Scan for the cell matching the given text and deliver its (X, Y) coordinate at center. 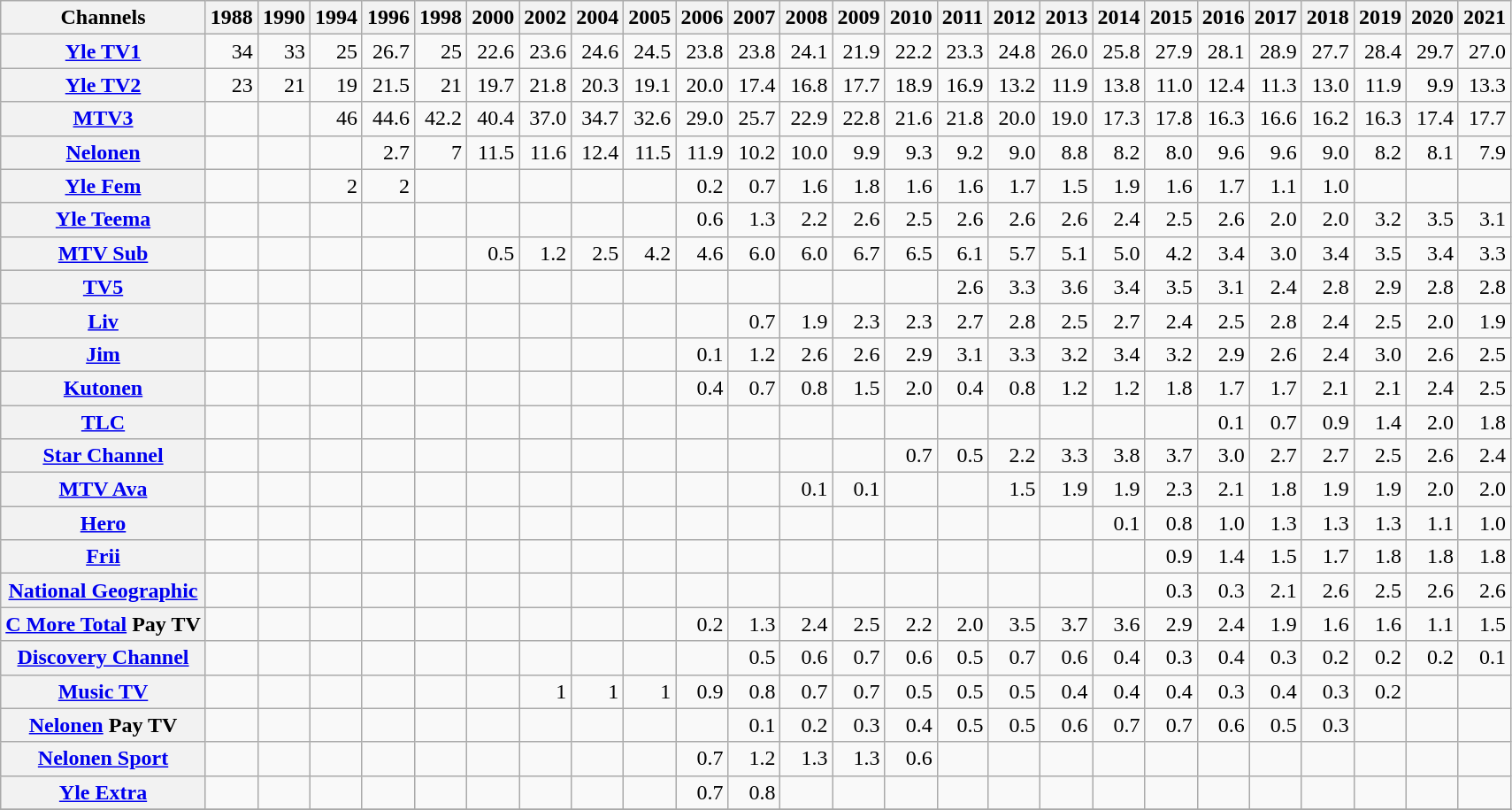
Jim (104, 354)
42.2 (441, 119)
22.6 (494, 51)
13.3 (1485, 85)
3.8 (1118, 456)
1994 (336, 18)
26.7 (388, 51)
11.3 (1276, 85)
Hero (104, 523)
16.9 (963, 85)
1988 (232, 18)
Music TV (104, 691)
17.8 (1171, 119)
8.1 (1431, 152)
MTV3 (104, 119)
34.7 (598, 119)
13.8 (1118, 85)
2011 (963, 18)
22.9 (807, 119)
23.3 (963, 51)
27.7 (1327, 51)
Yle Teema (104, 220)
9.2 (963, 152)
5.7 (1014, 253)
Yle TV2 (104, 85)
Star Channel (104, 456)
Nelonen Pay TV (104, 725)
29.7 (1431, 51)
2000 (494, 18)
1996 (388, 18)
16.8 (807, 85)
Yle Extra (104, 792)
13.2 (1014, 85)
46 (336, 119)
25.7 (754, 119)
40.4 (494, 119)
34 (232, 51)
19.1 (649, 85)
20.3 (598, 85)
21.6 (911, 119)
27.9 (1171, 51)
6.7 (858, 253)
MTV Sub (104, 253)
2018 (1327, 18)
Frii (104, 557)
24.6 (598, 51)
2020 (1431, 18)
2004 (598, 18)
6.5 (911, 253)
13.0 (1327, 85)
1998 (441, 18)
9.3 (911, 152)
1990 (283, 18)
Channels (104, 18)
23 (232, 85)
21.5 (388, 85)
C More Total Pay TV (104, 624)
16.2 (1327, 119)
28.9 (1276, 51)
8.8 (1067, 152)
21.9 (858, 51)
5.0 (1118, 253)
23.6 (545, 51)
Yle TV1 (104, 51)
19.0 (1067, 119)
2007 (754, 18)
17.3 (1118, 119)
2012 (1014, 18)
Yle Fem (104, 186)
19.7 (494, 85)
22.8 (858, 119)
28.1 (1223, 51)
44.6 (388, 119)
2002 (545, 18)
Nelonen (104, 152)
29.0 (702, 119)
8.0 (1171, 152)
22.2 (911, 51)
2014 (1118, 18)
10.0 (807, 152)
26.0 (1067, 51)
4.6 (702, 253)
2008 (807, 18)
32.6 (649, 119)
2010 (911, 18)
Discovery Channel (104, 658)
28.4 (1380, 51)
7 (441, 152)
7.9 (1485, 152)
10.2 (754, 152)
MTV Ava (104, 490)
2021 (1485, 18)
2017 (1276, 18)
33 (283, 51)
Liv (104, 320)
TLC (104, 422)
24.1 (807, 51)
18.9 (911, 85)
2013 (1067, 18)
Nelonen Sport (104, 759)
24.8 (1014, 51)
19 (336, 85)
24.5 (649, 51)
2016 (1223, 18)
2009 (858, 18)
16.6 (1276, 119)
11.6 (545, 152)
27.0 (1485, 51)
37.0 (545, 119)
National Geographic (104, 590)
2015 (1171, 18)
2019 (1380, 18)
25.8 (1118, 51)
5.1 (1067, 253)
2005 (649, 18)
Kutonen (104, 388)
2006 (702, 18)
11.0 (1171, 85)
TV5 (104, 287)
6.1 (963, 253)
